For the text-containing cell, return its midpoint in (X, Y) coordinate format. 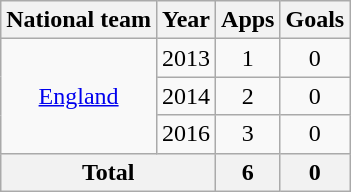
2 (248, 96)
England (79, 96)
1 (248, 58)
Year (186, 20)
Total (108, 172)
2014 (186, 96)
Goals (315, 20)
Apps (248, 20)
6 (248, 172)
National team (79, 20)
2013 (186, 58)
2016 (186, 134)
3 (248, 134)
